Extract the [x, y] coordinate from the center of the cell holding the provided text.  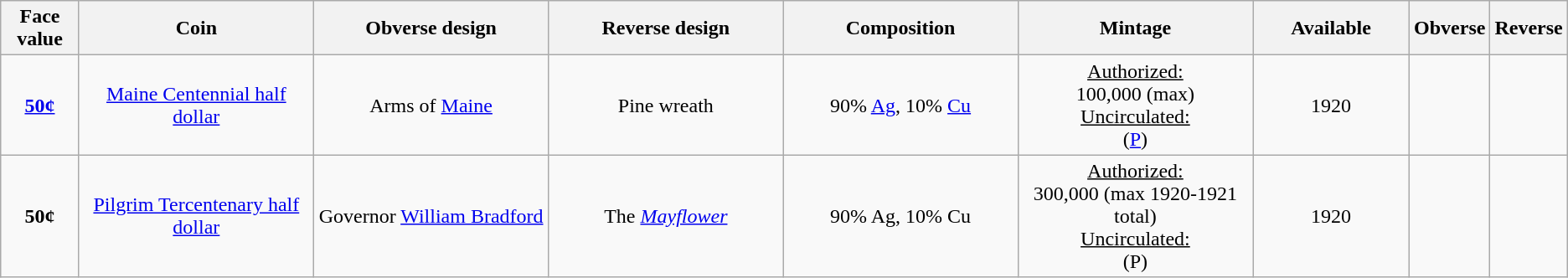
Mintage [1135, 28]
Authorized:100,000 (max)Uncirculated: (P) [1135, 106]
Pine wreath [666, 106]
Authorized:300,000 (max 1920-1921 total)Uncirculated: (P) [1135, 216]
The Mayflower [666, 216]
Pilgrim Tercentenary half dollar [196, 216]
Obverse design [431, 28]
Coin [196, 28]
Face value [40, 28]
Obverse [1450, 28]
Composition [900, 28]
Available [1332, 28]
Governor William Bradford [431, 216]
Reverse design [666, 28]
Reverse [1529, 28]
Maine Centennial half dollar [196, 106]
Arms of Maine [431, 106]
